Output the (X, Y) coordinate of the center of the cell containing the given text.  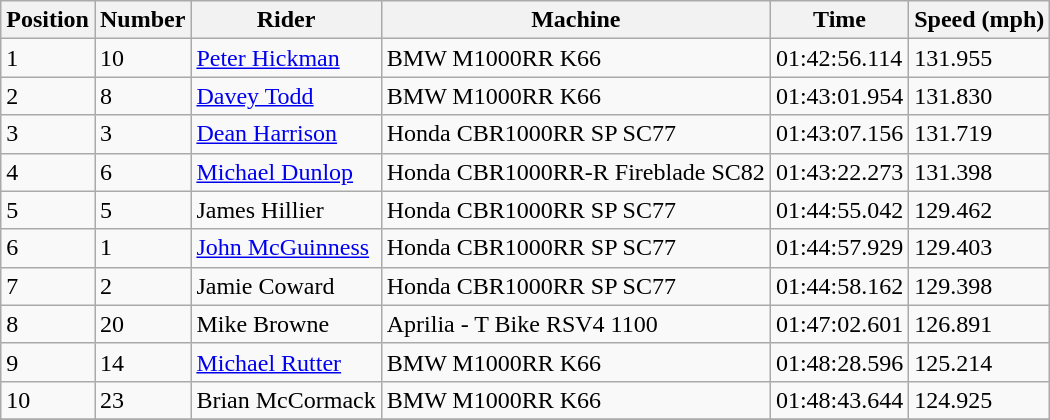
Rider (286, 20)
131.719 (980, 134)
Position (48, 20)
23 (142, 400)
01:42:56.114 (839, 58)
01:44:58.162 (839, 286)
01:43:22.273 (839, 172)
129.398 (980, 286)
John McGuinness (286, 248)
131.830 (980, 96)
Honda CBR1000RR-R Fireblade SC82 (576, 172)
Michael Dunlop (286, 172)
01:44:55.042 (839, 210)
01:43:07.156 (839, 134)
131.955 (980, 58)
01:43:01.954 (839, 96)
7 (48, 286)
Davey Todd (286, 96)
Brian McCormack (286, 400)
James Hillier (286, 210)
01:48:43.644 (839, 400)
14 (142, 362)
01:47:02.601 (839, 324)
20 (142, 324)
126.891 (980, 324)
Peter Hickman (286, 58)
125.214 (980, 362)
124.925 (980, 400)
Mike Browne (286, 324)
9 (48, 362)
Aprilia - T Bike RSV4 1100 (576, 324)
Number (142, 20)
131.398 (980, 172)
01:44:57.929 (839, 248)
129.462 (980, 210)
Time (839, 20)
4 (48, 172)
Dean Harrison (286, 134)
Speed (mph) (980, 20)
01:48:28.596 (839, 362)
Michael Rutter (286, 362)
Jamie Coward (286, 286)
Machine (576, 20)
129.403 (980, 248)
